From the cell containing the given text, extract its center point as [x, y] coordinate. 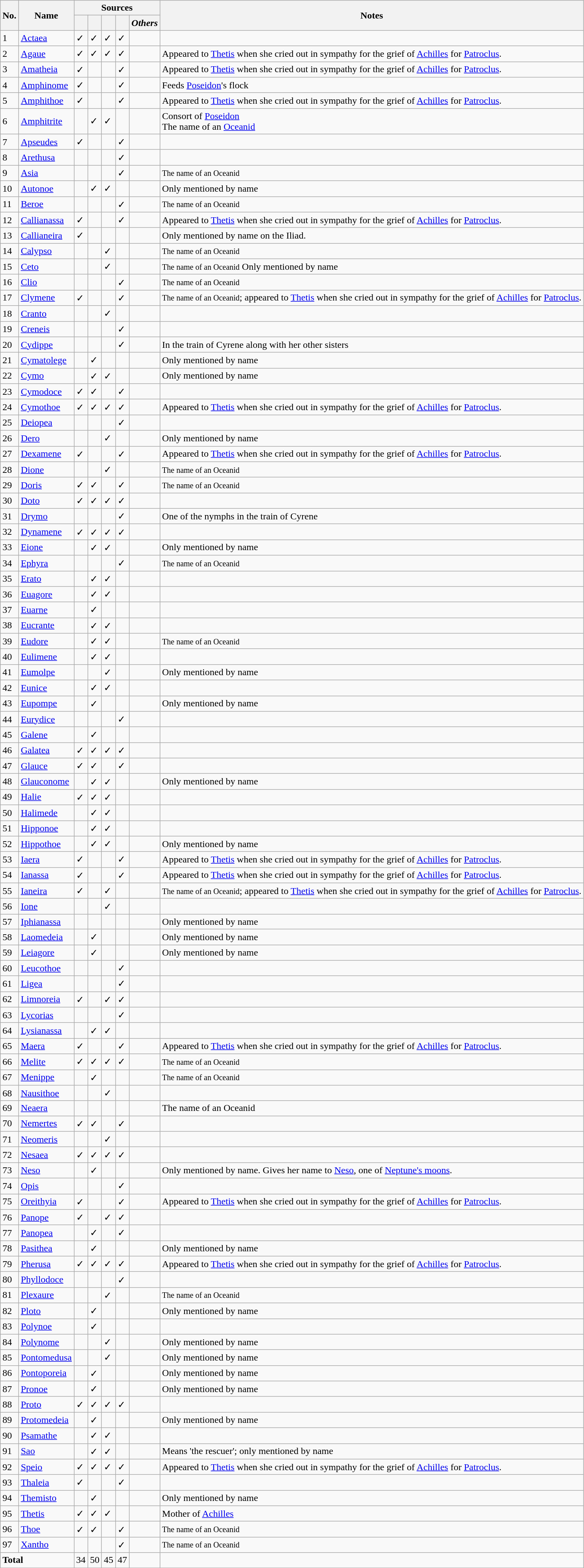
Eulimene [46, 657]
16 [9, 282]
82 [9, 1311]
Ianassa [46, 875]
Hipponoe [46, 828]
11 [9, 204]
Polynoe [46, 1327]
Calypso [46, 251]
Neomeris [46, 1139]
24 [9, 407]
Apseudes [46, 142]
Cymatolege [46, 360]
95 [9, 1514]
Pasithea [46, 1249]
Psamathe [46, 1435]
Name [46, 15]
56 [9, 906]
12 [9, 220]
Laomedeia [46, 937]
Maera [46, 1046]
In the train of Cyrene along with her other sisters [372, 345]
Neaera [46, 1108]
Arethusa [46, 157]
63 [9, 1015]
61 [9, 984]
Thaleia [46, 1482]
Sources [117, 8]
Consort of PoseidonThe name of an Oceanid [372, 121]
Feeds Poseidon's flock [372, 85]
Ephyra [46, 563]
Cymodoce [46, 392]
Deiopea [46, 423]
Eunice [46, 688]
Lysianassa [46, 1030]
5 [9, 101]
Sao [46, 1451]
Eumolpe [46, 672]
7 [9, 142]
14 [9, 251]
Callianeira [46, 235]
Themisto [46, 1498]
91 [9, 1451]
Nausithoe [46, 1093]
Ianeira [46, 891]
Eurydice [46, 719]
Xantho [46, 1545]
70 [9, 1124]
33 [9, 547]
Pherusa [46, 1264]
1 [9, 38]
Ploto [46, 1311]
Creneis [46, 329]
Pronoe [46, 1389]
31 [9, 516]
Ligea [46, 984]
49 [9, 797]
40 [9, 657]
Euagore [46, 594]
59 [9, 953]
Total [37, 1560]
77 [9, 1233]
43 [9, 704]
Galatea [46, 750]
Asia [46, 173]
67 [9, 1077]
Glauconome [46, 782]
Polynome [46, 1342]
15 [9, 267]
20 [9, 345]
81 [9, 1295]
27 [9, 454]
36 [9, 594]
Amphitrite [46, 121]
Others [145, 23]
Erato [46, 579]
Cydippe [46, 345]
54 [9, 875]
57 [9, 922]
92 [9, 1467]
Ceto [46, 267]
8 [9, 157]
Means 'the rescuer'; only mentioned by name [372, 1451]
Agaue [46, 54]
Opis [46, 1186]
2 [9, 54]
38 [9, 625]
Clio [46, 282]
Amphinome [46, 85]
29 [9, 485]
9 [9, 173]
Limnoreia [46, 999]
32 [9, 532]
Halie [46, 797]
Pontomedusa [46, 1358]
17 [9, 298]
55 [9, 891]
89 [9, 1420]
94 [9, 1498]
46 [9, 750]
60 [9, 968]
6 [9, 121]
41 [9, 672]
Nesaea [46, 1155]
Doto [46, 501]
Speio [46, 1467]
Only mentioned by name. Gives her name to Neso, one of Neptune's moons. [372, 1170]
68 [9, 1093]
Cranto [46, 314]
Euarne [46, 610]
62 [9, 999]
83 [9, 1327]
Dexamene [46, 454]
78 [9, 1249]
Pontoporeia [46, 1373]
Beroe [46, 204]
25 [9, 423]
72 [9, 1155]
19 [9, 329]
75 [9, 1202]
Halimede [46, 813]
Hippothoe [46, 844]
58 [9, 937]
Iphianassa [46, 922]
Eudore [46, 641]
Amphithoe [46, 101]
76 [9, 1217]
80 [9, 1280]
37 [9, 610]
64 [9, 1030]
Actaea [46, 38]
The name of an Oceanid Only mentioned by name [372, 267]
86 [9, 1373]
69 [9, 1108]
Cymothoe [46, 407]
Menippe [46, 1077]
Proto [46, 1404]
74 [9, 1186]
Clymene [46, 298]
Mother of Achilles [372, 1514]
Drymo [46, 516]
Callianassa [46, 220]
Doris [46, 485]
66 [9, 1062]
48 [9, 782]
53 [9, 860]
Nemertes [46, 1124]
13 [9, 235]
No. [9, 15]
97 [9, 1545]
Amatheia [46, 69]
Eucrante [46, 625]
Dione [46, 470]
Dero [46, 438]
44 [9, 719]
30 [9, 501]
51 [9, 828]
Autonoe [46, 189]
52 [9, 844]
88 [9, 1404]
Neso [46, 1170]
96 [9, 1529]
90 [9, 1435]
Dynamene [46, 532]
Phyllodoce [46, 1280]
Thetis [46, 1514]
Leiagore [46, 953]
4 [9, 85]
Ione [46, 906]
10 [9, 189]
73 [9, 1170]
84 [9, 1342]
Eione [46, 547]
42 [9, 688]
Glauce [46, 766]
Melite [46, 1062]
3 [9, 69]
Lycorias [46, 1015]
22 [9, 376]
Galene [46, 735]
Notes [372, 15]
Plexaure [46, 1295]
93 [9, 1482]
Iaera [46, 860]
Oreithyia [46, 1202]
Cymo [46, 376]
26 [9, 438]
39 [9, 641]
Leucothoe [46, 968]
Panopea [46, 1233]
35 [9, 579]
One of the nymphs in the train of Cyrene [372, 516]
Eupompe [46, 704]
87 [9, 1389]
Panope [46, 1217]
18 [9, 314]
28 [9, 470]
65 [9, 1046]
Only mentioned by name on the Iliad. [372, 235]
Protomedeia [46, 1420]
Thoe [46, 1529]
21 [9, 360]
71 [9, 1139]
23 [9, 392]
85 [9, 1358]
79 [9, 1264]
